Identify which cell holds the provided text, then report its [X, Y] central coordinate. 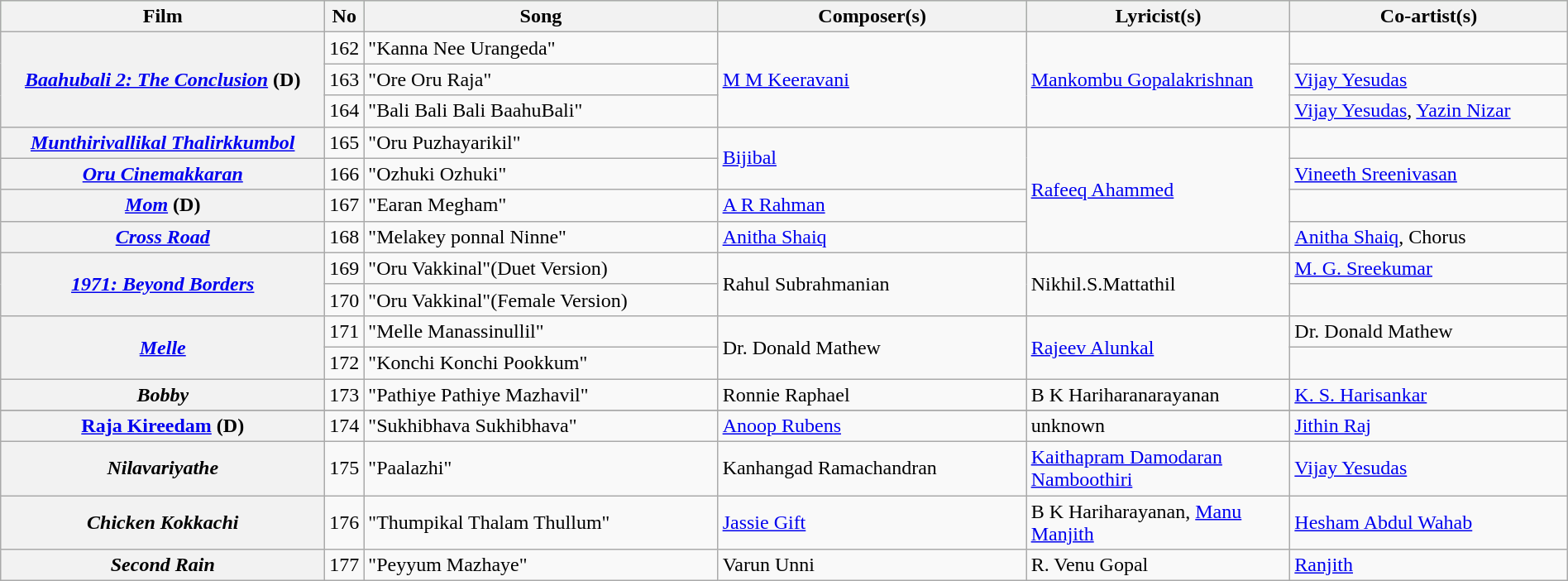
M M Keeravani [872, 79]
Rahul Subrahmanian [872, 284]
Vineeth Sreenivasan [1429, 174]
"Melle Manassinullil" [541, 331]
"Ore Oru Raja" [541, 79]
R. Venu Gopal [1158, 565]
164 [344, 111]
B K Hariharanarayanan [1158, 395]
Anoop Rubens [872, 426]
"Melakey ponnal Ninne" [541, 237]
Lyricist(s) [1158, 17]
"Earan Megham" [541, 205]
Anitha Shaiq [872, 237]
Film [163, 17]
Kaithapram Damodaran Namboothiri [1158, 468]
Ronnie Raphael [872, 395]
A R Rahman [872, 205]
166 [344, 174]
Second Rain [163, 565]
Cross Road [163, 237]
Bobby [163, 395]
162 [344, 48]
167 [344, 205]
Varun Unni [872, 565]
No [344, 17]
Composer(s) [872, 17]
Vijay Yesudas, Yazin Nizar [1429, 111]
"Sukhibhava Sukhibhava" [541, 426]
Munthirivallikal Thalirkkumbol [163, 142]
Song [541, 17]
Co-artist(s) [1429, 17]
"Peyyum Mazhaye" [541, 565]
171 [344, 331]
Kanhangad Ramachandran [872, 468]
170 [344, 300]
174 [344, 426]
"Konchi Konchi Pookkum" [541, 363]
Nilavariyathe [163, 468]
Melle [163, 347]
176 [344, 523]
"Bali Bali Bali BaahuBali" [541, 111]
Baahubali 2: The Conclusion (D) [163, 79]
Oru Cinemakkaran [163, 174]
"Kanna Nee Urangeda" [541, 48]
Bijibal [872, 158]
175 [344, 468]
177 [344, 565]
"Oru Vakkinal"(Female Version) [541, 300]
173 [344, 395]
1971: Beyond Borders [163, 284]
165 [344, 142]
"Thumpikal Thalam Thullum" [541, 523]
"Oru Vakkinal"(Duet Version) [541, 268]
Nikhil.S.Mattathil [1158, 284]
172 [344, 363]
unknown [1158, 426]
Rajeev Alunkal [1158, 347]
M. G. Sreekumar [1429, 268]
Anitha Shaiq, Chorus [1429, 237]
Ranjith [1429, 565]
Rafeeq Ahammed [1158, 190]
163 [344, 79]
Hesham Abdul Wahab [1429, 523]
"Oru Puzhayarikil" [541, 142]
K. S. Harisankar [1429, 395]
"Pathiye Pathiye Mazhavil" [541, 395]
168 [344, 237]
Jassie Gift [872, 523]
Mom (D) [163, 205]
"Ozhuki Ozhuki" [541, 174]
169 [344, 268]
Jithin Raj [1429, 426]
Raja Kireedam (D) [163, 426]
B K Hariharayanan, Manu Manjith [1158, 523]
Chicken Kokkachi [163, 523]
"Paalazhi" [541, 468]
Mankombu Gopalakrishnan [1158, 79]
